From the cell containing the given text, extract its center point as (X, Y) coordinate. 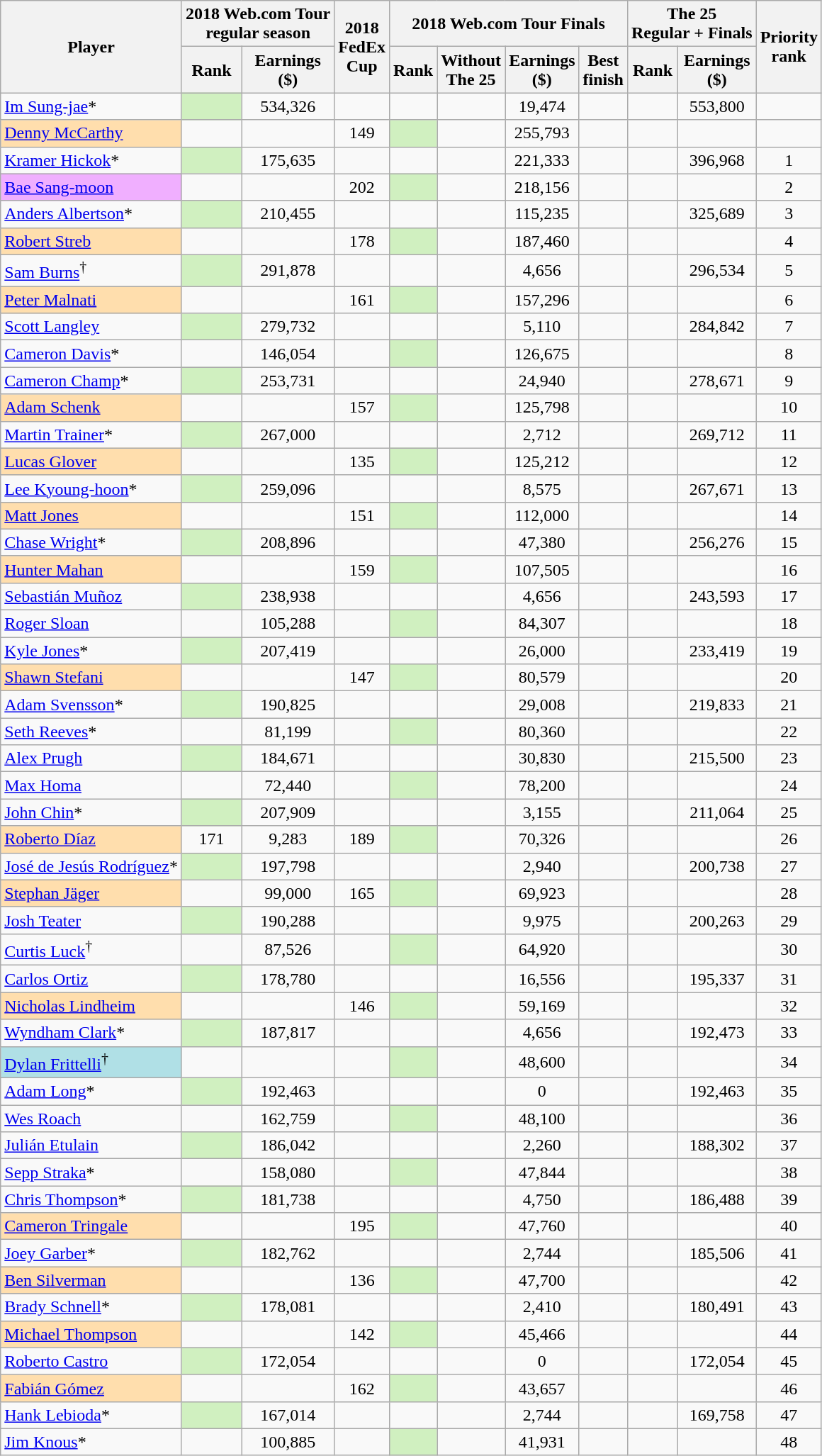
187,817 (288, 1033)
7 (789, 327)
Lee Kyoung-hoon* (91, 488)
Wes Roach (91, 1119)
15 (789, 542)
186,042 (288, 1146)
19,474 (542, 106)
35 (789, 1092)
2 (789, 187)
157 (362, 408)
100,885 (288, 1442)
Matt Jones (91, 515)
Cameron Davis* (91, 354)
41 (789, 1253)
31 (789, 979)
39 (789, 1199)
185,506 (717, 1253)
278,671 (717, 381)
175,635 (288, 160)
207,419 (288, 651)
259,096 (288, 488)
Hank Lebioda* (91, 1415)
267,671 (717, 488)
38 (789, 1172)
47,380 (542, 542)
5 (789, 271)
162 (362, 1388)
48 (789, 1442)
553,800 (717, 106)
Roberto Castro (91, 1361)
34 (789, 1062)
Im Sung-jae* (91, 106)
3,155 (542, 812)
Seth Reeves* (91, 732)
2,410 (542, 1307)
219,833 (717, 705)
5,110 (542, 327)
159 (362, 569)
Roger Sloan (91, 624)
190,288 (288, 920)
107,505 (542, 569)
4 (789, 241)
2,940 (542, 866)
211,064 (717, 812)
162,759 (288, 1119)
255,793 (542, 133)
26,000 (542, 651)
Scott Langley (91, 327)
11 (789, 435)
24,940 (542, 381)
Jim Knous* (91, 1442)
Sepp Straka* (91, 1172)
Player (91, 47)
Adam Svensson* (91, 705)
59,169 (542, 1006)
47,700 (542, 1280)
Sam Burns† (91, 271)
29 (789, 920)
José de Jesús Rodríguez* (91, 866)
9,975 (542, 920)
22 (789, 732)
189 (362, 839)
Roberto Díaz (91, 839)
43,657 (542, 1388)
2018FedExCup (362, 47)
2,260 (542, 1146)
46 (789, 1388)
190,825 (288, 705)
12 (789, 461)
284,842 (717, 327)
200,263 (717, 920)
20 (789, 678)
44 (789, 1334)
The 25Regular + Finals (692, 24)
47 (789, 1415)
167,014 (288, 1415)
Peter Malnati (91, 300)
Carlos Ortiz (91, 979)
200,738 (717, 866)
184,671 (288, 758)
64,920 (542, 950)
Kramer Hickok* (91, 160)
Sebastián Muñoz (91, 596)
48,100 (542, 1119)
43 (789, 1307)
186,488 (717, 1199)
4,750 (542, 1199)
147 (362, 678)
8,575 (542, 488)
Max Homa (91, 785)
126,675 (542, 354)
195 (362, 1226)
Alex Prugh (91, 758)
30 (789, 950)
2,712 (542, 435)
WithoutThe 25 (471, 69)
72,440 (288, 785)
27 (789, 866)
146,054 (288, 354)
23 (789, 758)
Dylan Frittelli† (91, 1062)
Wyndham Clark* (91, 1033)
70,326 (542, 839)
221,333 (542, 160)
Cameron Champ* (91, 381)
210,455 (288, 214)
Robert Streb (91, 241)
13 (789, 488)
178,780 (288, 979)
37 (789, 1146)
169,758 (717, 1415)
9 (789, 381)
6 (789, 300)
291,878 (288, 271)
238,938 (288, 596)
158,080 (288, 1172)
17 (789, 596)
207,909 (288, 812)
136 (362, 1280)
151 (362, 515)
41,931 (542, 1442)
195,337 (717, 979)
16,556 (542, 979)
181,738 (288, 1199)
125,212 (542, 461)
161 (362, 300)
325,689 (717, 214)
Bae Sang-moon (91, 187)
3 (789, 214)
24 (789, 785)
Martin Trainer* (91, 435)
Fabián Gómez (91, 1388)
Ben Silverman (91, 1280)
197,798 (288, 866)
396,968 (717, 160)
135 (362, 461)
Nicholas Lindheim (91, 1006)
178 (362, 241)
171 (211, 839)
John Chin* (91, 812)
178,081 (288, 1307)
218,156 (542, 187)
26 (789, 839)
256,276 (717, 542)
125,798 (542, 408)
80,360 (542, 732)
9,283 (288, 839)
Adam Schenk (91, 408)
29,008 (542, 705)
267,000 (288, 435)
165 (362, 893)
269,712 (717, 435)
142 (362, 1334)
Chase Wright* (91, 542)
187,460 (542, 241)
36 (789, 1119)
188,302 (717, 1146)
28 (789, 893)
32 (789, 1006)
8 (789, 354)
30,830 (542, 758)
14 (789, 515)
Lucas Glover (91, 461)
99,000 (288, 893)
534,326 (288, 106)
69,923 (542, 893)
45 (789, 1361)
115,235 (542, 214)
81,199 (288, 732)
296,534 (717, 271)
202 (362, 187)
Michael Thompson (91, 1334)
215,500 (717, 758)
105,288 (288, 624)
208,896 (288, 542)
40 (789, 1226)
149 (362, 133)
Shawn Stefani (91, 678)
2018 Web.com Tour Finals (509, 24)
78,200 (542, 785)
42 (789, 1280)
Priorityrank (789, 47)
84,307 (542, 624)
192,473 (717, 1033)
Denny McCarthy (91, 133)
33 (789, 1033)
Adam Long* (91, 1092)
2018 Web.com Tourregular season (258, 24)
87,526 (288, 950)
Kyle Jones* (91, 651)
Brady Schnell* (91, 1307)
233,419 (717, 651)
1 (789, 160)
Josh Teater (91, 920)
Chris Thompson* (91, 1199)
Bestfinish (603, 69)
47,844 (542, 1172)
47,760 (542, 1226)
182,762 (288, 1253)
80,579 (542, 678)
48,600 (542, 1062)
21 (789, 705)
243,593 (717, 596)
10 (789, 408)
Anders Albertson* (91, 214)
Julián Etulain (91, 1146)
180,491 (717, 1307)
Joey Garber* (91, 1253)
16 (789, 569)
112,000 (542, 515)
Hunter Mahan (91, 569)
18 (789, 624)
Curtis Luck† (91, 950)
146 (362, 1006)
19 (789, 651)
45,466 (542, 1334)
253,731 (288, 381)
Stephan Jäger (91, 893)
157,296 (542, 300)
Cameron Tringale (91, 1226)
25 (789, 812)
279,732 (288, 327)
